From the cell containing the given text, extract its center point as (X, Y) coordinate. 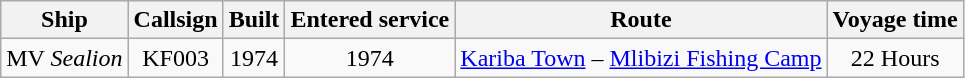
Callsign (176, 20)
MV Sealion (64, 58)
Route (641, 20)
Voyage time (895, 20)
Kariba Town – Mlibizi Fishing Camp (641, 58)
22 Hours (895, 58)
Ship (64, 20)
Entered service (370, 20)
Built (254, 20)
KF003 (176, 58)
